Determine the (X, Y) coordinate at the center of the cell enclosing the given text.  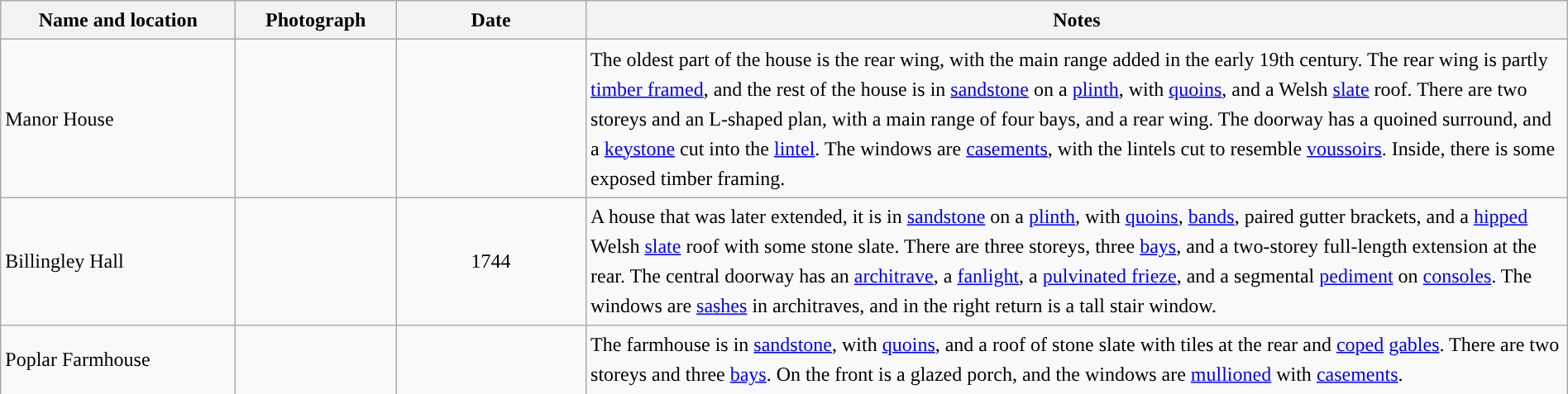
Date (491, 20)
Name and location (118, 20)
Photograph (316, 20)
Notes (1077, 20)
Manor House (118, 119)
Poplar Farmhouse (118, 360)
Billingley Hall (118, 261)
1744 (491, 261)
